For the text-containing cell, return its midpoint in (X, Y) coordinate format. 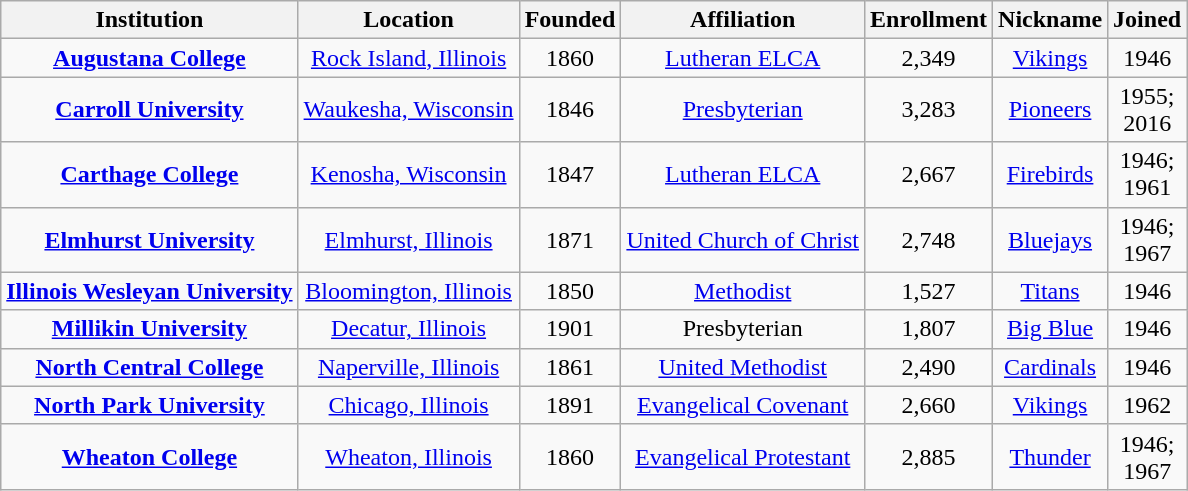
Millikin University (150, 329)
Institution (150, 20)
Naperville, Illinois (408, 367)
Chicago, Illinois (408, 405)
Nickname (1050, 20)
1891 (570, 405)
1871 (570, 240)
Evangelical Protestant (743, 456)
2,490 (929, 367)
Bluejays (1050, 240)
2,349 (929, 58)
1847 (570, 174)
2,748 (929, 240)
Joined (1148, 20)
North Central College (150, 367)
Waukesha, Wisconsin (408, 110)
Location (408, 20)
Enrollment (929, 20)
2,667 (929, 174)
1850 (570, 291)
1846 (570, 110)
Kenosha, Wisconsin (408, 174)
Elmhurst University (150, 240)
Methodist (743, 291)
Wheaton College (150, 456)
United Church of Christ (743, 240)
3,283 (929, 110)
1901 (570, 329)
Founded (570, 20)
Big Blue (1050, 329)
Affiliation (743, 20)
Elmhurst, Illinois (408, 240)
Illinois Wesleyan University (150, 291)
Carroll University (150, 110)
1962 (1148, 405)
Decatur, Illinois (408, 329)
Thunder (1050, 456)
United Methodist (743, 367)
1861 (570, 367)
Rock Island, Illinois (408, 58)
1955;2016 (1148, 110)
1946;1961 (1148, 174)
Pioneers (1050, 110)
Bloomington, Illinois (408, 291)
North Park University (150, 405)
Wheaton, Illinois (408, 456)
2,885 (929, 456)
1,807 (929, 329)
Carthage College (150, 174)
2,660 (929, 405)
Cardinals (1050, 367)
1,527 (929, 291)
Titans (1050, 291)
Firebirds (1050, 174)
Augustana College (150, 58)
Evangelical Covenant (743, 405)
